Return (X, Y) of the center of cell containing provided text 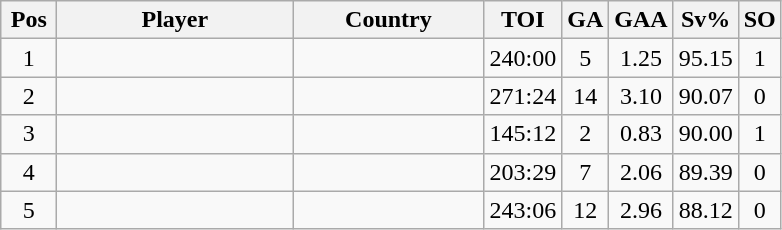
88.12 (706, 210)
90.00 (706, 134)
203:29 (523, 172)
GA (586, 20)
240:00 (523, 58)
Country (388, 20)
2.06 (641, 172)
3 (29, 134)
Pos (29, 20)
0.83 (641, 134)
12 (586, 210)
243:06 (523, 210)
7 (586, 172)
3.10 (641, 96)
TOI (523, 20)
Sv% (706, 20)
89.39 (706, 172)
SO (760, 20)
145:12 (523, 134)
271:24 (523, 96)
2.96 (641, 210)
90.07 (706, 96)
1.25 (641, 58)
4 (29, 172)
Player (175, 20)
95.15 (706, 58)
14 (586, 96)
GAA (641, 20)
